Return [x, y] of the center of cell containing provided text 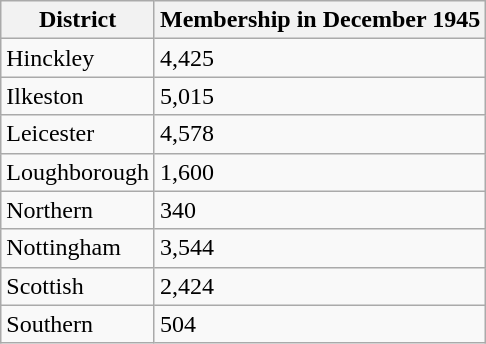
5,015 [320, 96]
Hinckley [78, 58]
District [78, 20]
Loughborough [78, 172]
4,425 [320, 58]
504 [320, 324]
Ilkeston [78, 96]
340 [320, 210]
Membership in December 1945 [320, 20]
Scottish [78, 286]
4,578 [320, 134]
1,600 [320, 172]
Northern [78, 210]
Leicester [78, 134]
Southern [78, 324]
3,544 [320, 248]
Nottingham [78, 248]
2,424 [320, 286]
